Scan for the cell matching the given text and deliver its [x, y] coordinate at center. 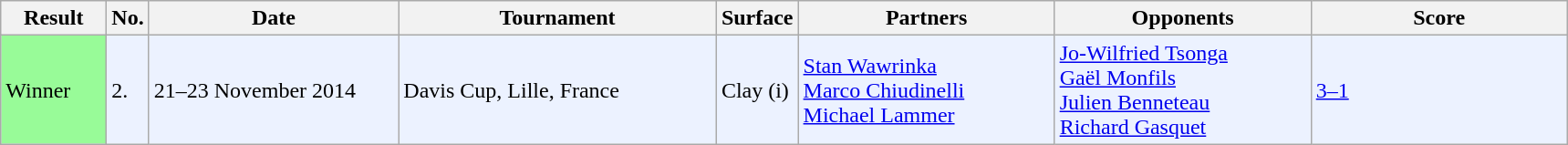
Date [274, 18]
2. [128, 89]
Score [1439, 18]
21–23 November 2014 [274, 89]
Tournament [558, 18]
Result [54, 18]
Partners [927, 18]
3–1 [1439, 89]
Winner [54, 89]
Davis Cup, Lille, France [558, 89]
Stan Wawrinka Marco Chiudinelli Michael Lammer [927, 89]
Surface [757, 18]
Jo-Wilfried Tsonga Gaël Monfils Julien Benneteau Richard Gasquet [1182, 89]
No. [128, 18]
Clay (i) [757, 89]
Opponents [1182, 18]
